For the text-containing cell, return its midpoint in (X, Y) coordinate format. 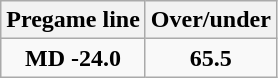
Over/under (210, 20)
Pregame line (74, 20)
MD -24.0 (74, 58)
65.5 (210, 58)
